Detect which cell encompasses the target text, then output its [x, y] center coordinate. 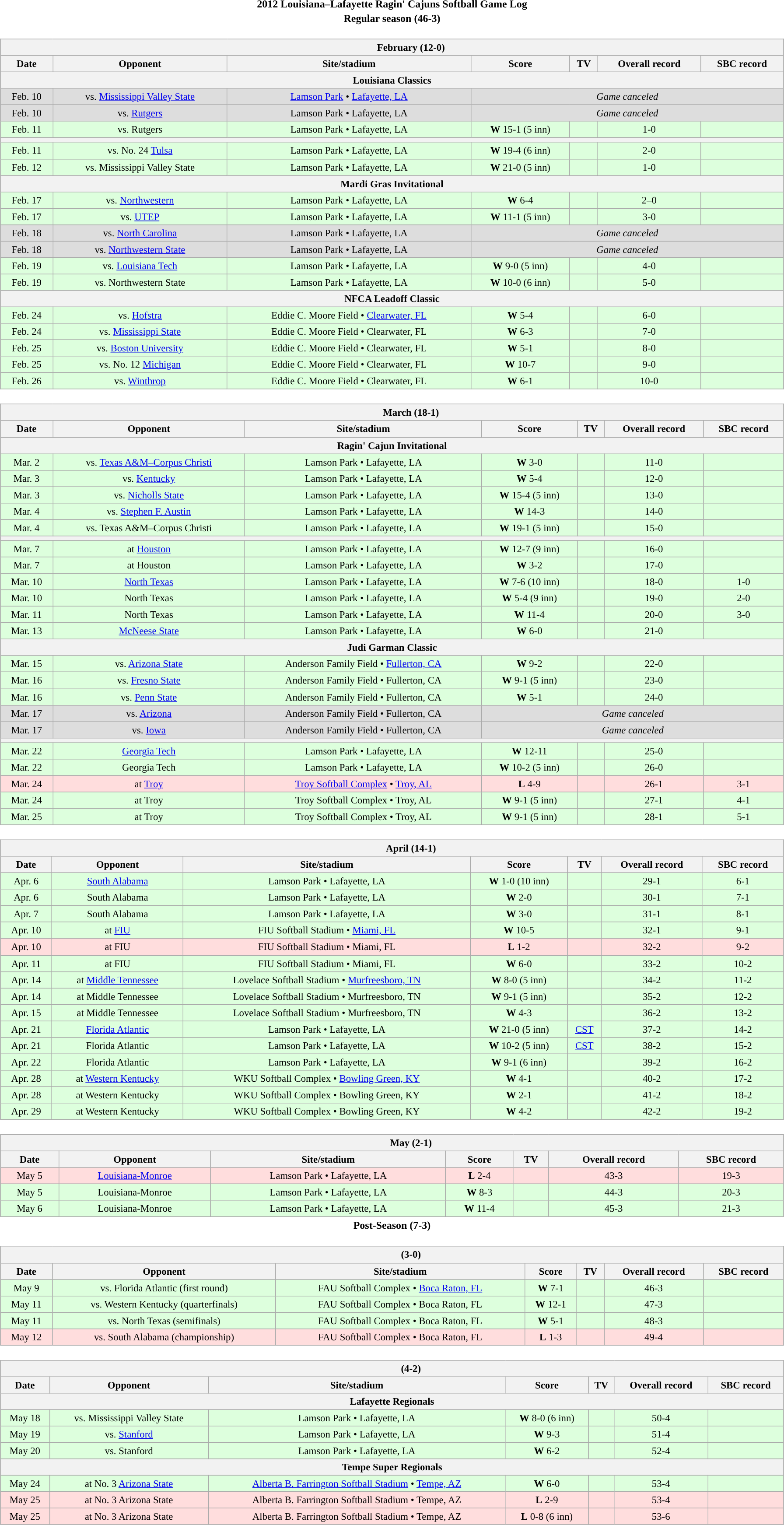
Feb. 26 [27, 381]
Mar. 25 [27, 817]
Tempe Super Regionals [392, 1467]
8-1 [743, 914]
vs. Penn State [149, 697]
vs. Nicholls State [149, 495]
April (14-1) [392, 848]
18-0 [654, 582]
7-0 [649, 332]
W 4-2 [519, 1111]
19-2 [743, 1111]
15-2 [743, 1045]
Lafayette Regionals [392, 1402]
45-3 [613, 1209]
20-3 [731, 1192]
32-1 [652, 930]
W 3-2 [529, 565]
19-3 [731, 1176]
Mar. 11 [27, 615]
W 12-1 [550, 1304]
W 6-4 [520, 200]
W 9-2 [529, 664]
15-0 [654, 528]
39-2 [652, 1062]
vs. Fresno State [149, 680]
28-1 [654, 817]
W 2-1 [519, 1095]
Judi Garman Classic [392, 648]
vs. Stephen F. Austin [149, 511]
McNeese State [149, 631]
vs. Western Kentucky (quarterfinals) [164, 1304]
40-2 [652, 1079]
(4-2) [392, 1368]
L 1-3 [550, 1337]
35-2 [652, 996]
17-0 [654, 565]
W 1-0 (10 inn) [519, 881]
May 18 [25, 1418]
vs. Mississippi State [140, 332]
46-3 [654, 1288]
44-3 [613, 1192]
Apr. 15 [26, 1013]
9-1 [743, 930]
10-2 [743, 963]
(3-0) [392, 1255]
22-0 [654, 664]
W 19-1 (5 inn) [529, 528]
May (2-1) [392, 1143]
vs. Winthrop [140, 381]
W 6-2 [547, 1451]
2–0 [649, 200]
May 19 [25, 1434]
Mar. 15 [27, 664]
W 8-0 (6 inn) [547, 1418]
W 15-1 (5 inn) [520, 130]
vs. Arizona State [149, 664]
W 2-0 [519, 897]
W 8-3 [479, 1192]
4-1 [744, 800]
19-0 [654, 598]
16-0 [654, 549]
43-3 [613, 1176]
May 9 [26, 1288]
Ragin' Cajun Invitational [392, 445]
vs. Iowa [149, 730]
34-2 [652, 980]
30-1 [652, 897]
14-0 [654, 511]
17-2 [743, 1079]
vs. North Carolina [140, 233]
Apr. 7 [26, 914]
W 19-4 (6 inn) [520, 151]
12-0 [654, 478]
vs. Arizona [149, 713]
W 10-0 (6 inn) [520, 282]
May 12 [26, 1337]
21-0 [654, 631]
47-3 [654, 1304]
12-2 [743, 996]
3-1 [744, 784]
21-3 [731, 1209]
Apr. 22 [26, 1062]
W 8-0 (5 inn) [519, 980]
W 15-4 (5 inn) [529, 495]
W 9-3 [547, 1434]
W 7-6 (10 inn) [529, 582]
Feb. 12 [27, 167]
24-0 [654, 697]
Apr. 11 [26, 963]
13-2 [743, 1013]
9-2 [743, 947]
4-0 [649, 266]
51-4 [661, 1434]
16-2 [743, 1062]
38-2 [652, 1045]
26-0 [654, 767]
13-0 [654, 495]
W 6-3 [520, 332]
37-2 [652, 1029]
March (18-1) [392, 413]
February (12-0) [392, 47]
23-0 [654, 680]
18-2 [743, 1095]
Apr. 29 [26, 1111]
29-1 [652, 881]
5-1 [744, 817]
32-2 [652, 947]
9-0 [649, 365]
vs. Florida Atlantic (first round) [164, 1288]
vs. No. 24 Tulsa [140, 151]
8-0 [649, 348]
May 24 [25, 1484]
49-4 [654, 1337]
vs. North Texas (semifinals) [164, 1321]
53-6 [661, 1517]
W 10-7 [520, 365]
7-1 [743, 897]
31-1 [652, 914]
26-1 [654, 784]
W 4-1 [519, 1079]
W 7-1 [550, 1288]
36-2 [652, 1013]
W 9-0 (5 inn) [520, 266]
Mardi Gras Invitational [392, 184]
L 4-9 [529, 784]
W 5-4 (9 inn) [529, 598]
42-2 [652, 1111]
W 14-3 [529, 511]
W 10-5 [519, 930]
6-1 [743, 881]
W 4-3 [519, 1013]
vs. South Alabama (championship) [164, 1337]
25-0 [654, 751]
41-2 [652, 1095]
vs. Northwestern [140, 200]
May 20 [25, 1451]
10-0 [649, 381]
Mar. 13 [27, 631]
27-1 [654, 800]
5-0 [649, 282]
33-2 [652, 963]
L 2-4 [479, 1176]
W 9-1 (6 inn) [519, 1062]
vs. Kentucky [149, 478]
11-2 [743, 980]
Louisiana Classics [392, 80]
Mar. 2 [27, 462]
L 2-9 [547, 1500]
20-0 [654, 615]
W 11-1 (5 inn) [520, 217]
11-0 [654, 462]
52-4 [661, 1451]
W 12-11 [529, 751]
NFCA Leadoff Classic [392, 299]
L 1-2 [519, 947]
vs. No. 12 Michigan [140, 365]
50-4 [661, 1418]
vs. UTEP [140, 217]
vs. Boston University [140, 348]
48-3 [654, 1321]
May 6 [30, 1209]
vs. Hofstra [140, 315]
14-2 [743, 1029]
L 0-8 (6 inn) [547, 1517]
6-0 [649, 315]
W 6-1 [520, 381]
W 12-7 (9 inn) [529, 549]
vs. Louisiana Tech [140, 266]
